Extract the [X, Y] coordinate from the center of the cell holding the provided text.  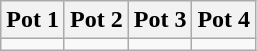
Pot 1 [33, 20]
Pot 3 [160, 20]
Pot 2 [96, 20]
Pot 4 [224, 20]
